Capture the cell that displays the provided text and extract its [x, y] central coordinate. 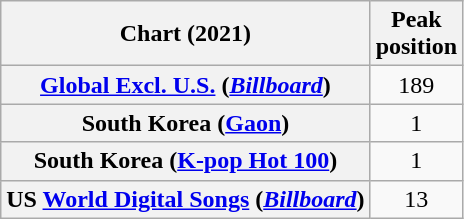
189 [416, 85]
Peakposition [416, 34]
US World Digital Songs (Billboard) [186, 199]
South Korea (K-pop Hot 100) [186, 161]
Chart (2021) [186, 34]
Global Excl. U.S. (Billboard) [186, 85]
South Korea (Gaon) [186, 123]
13 [416, 199]
